For the text-containing cell, return its midpoint in (X, Y) coordinate format. 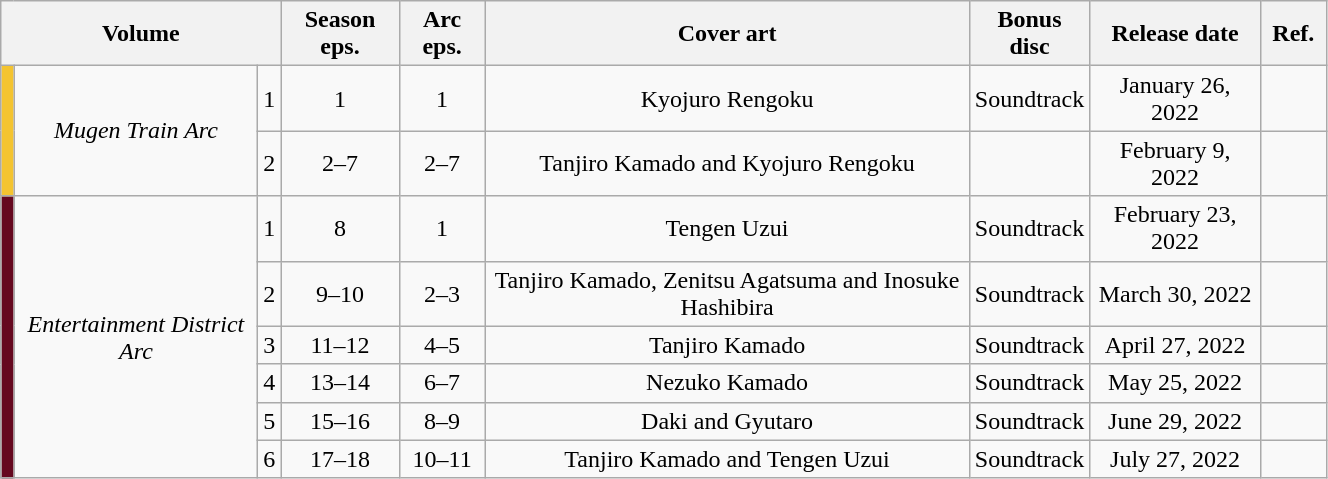
Bonus disc (1030, 34)
4 (270, 383)
17–18 (340, 459)
Release date (1175, 34)
Kyojuro Rengoku (727, 98)
Arc eps. (442, 34)
Entertainment District Arc (136, 337)
2–3 (442, 294)
January 26, 2022 (1175, 98)
Tanjiro Kamado, Zenitsu Agatsuma and Inosuke Hashibira (727, 294)
8–9 (442, 421)
13–14 (340, 383)
3 (270, 345)
9–10 (340, 294)
April 27, 2022 (1175, 345)
May 25, 2022 (1175, 383)
11–12 (340, 345)
15–16 (340, 421)
Tengen Uzui (727, 228)
Volume (141, 34)
10–11 (442, 459)
Ref. (1293, 34)
Cover art (727, 34)
Season eps. (340, 34)
Mugen Train Arc (136, 131)
6–7 (442, 383)
8 (340, 228)
Daki and Gyutaro (727, 421)
Tanjiro Kamado and Kyojuro Rengoku (727, 164)
June 29, 2022 (1175, 421)
Tanjiro Kamado and Tengen Uzui (727, 459)
July 27, 2022 (1175, 459)
Nezuko Kamado (727, 383)
February 23, 2022 (1175, 228)
Tanjiro Kamado (727, 345)
6 (270, 459)
4–5 (442, 345)
5 (270, 421)
March 30, 2022 (1175, 294)
February 9, 2022 (1175, 164)
